For the text-containing cell, return its midpoint in (X, Y) coordinate format. 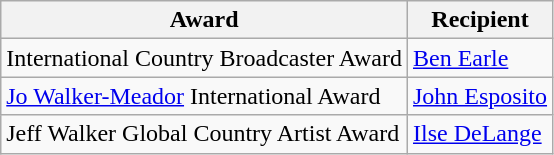
John Esposito (480, 96)
International Country Broadcaster Award (204, 58)
Jo Walker-Meador International Award (204, 96)
Ben Earle (480, 58)
Jeff Walker Global Country Artist Award (204, 134)
Recipient (480, 20)
Award (204, 20)
Ilse DeLange (480, 134)
